From the cell containing the given text, extract its center point as [x, y] coordinate. 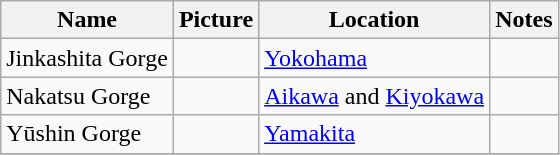
Yūshin Gorge [88, 134]
Yamakita [374, 134]
Aikawa and Kiyokawa [374, 96]
Location [374, 20]
Jinkashita Gorge [88, 58]
Name [88, 20]
Nakatsu Gorge [88, 96]
Picture [216, 20]
Yokohama [374, 58]
Notes [524, 20]
